Search for the cell housing the specified text and yield its (x, y) center coordinate. 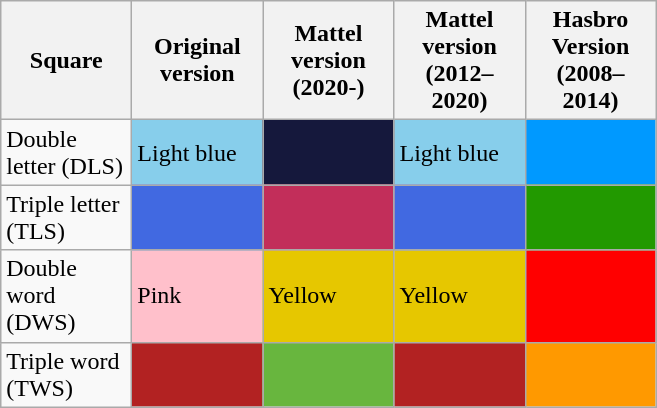
Double letter (DLS) (66, 152)
Triple letter (TLS) (66, 218)
Mattel version (2012–2020) (460, 60)
Double word (DWS) (66, 296)
Mattel version (2020-) (328, 60)
Triple word (TWS) (66, 374)
Square (66, 60)
Hasbro Version (2008–2014) (590, 60)
Pink (198, 296)
Original version (198, 60)
